Provide the (X, Y) coordinate of the cell's center where the given text is located.  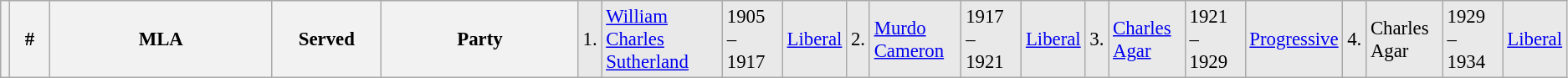
1. (590, 39)
Murdo Cameron (915, 39)
2. (858, 39)
Served (326, 39)
# (29, 39)
1905 – 1917 (753, 39)
Progressive (1294, 39)
MLA (161, 39)
Party (480, 39)
William Charles Sutherland (663, 39)
4. (1355, 39)
1917 – 1921 (992, 39)
3. (1097, 39)
1921 – 1929 (1215, 39)
1929 – 1934 (1473, 39)
